Locate the cell with the specified text and output its [X, Y] center coordinate. 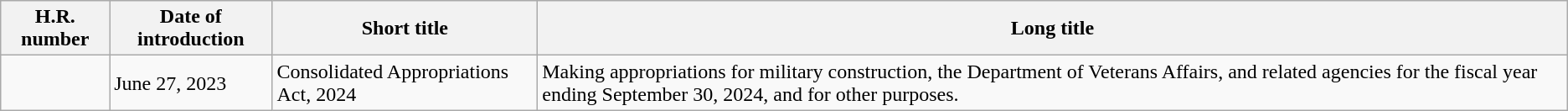
H.R. number [55, 29]
Consolidated Appropriations Act, 2024 [405, 82]
Short title [405, 29]
Long title [1053, 29]
June 27, 2023 [191, 82]
Date of introduction [191, 29]
